For the text-containing cell, return its midpoint in (X, Y) coordinate format. 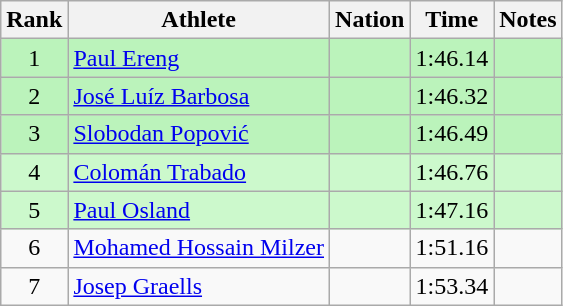
3 (34, 134)
Nation (370, 20)
Slobodan Popović (199, 134)
1:46.32 (452, 96)
1:46.49 (452, 134)
1:46.14 (452, 58)
Athlete (199, 20)
1:46.76 (452, 172)
Notes (528, 20)
5 (34, 210)
4 (34, 172)
Colomán Trabado (199, 172)
6 (34, 248)
Mohamed Hossain Milzer (199, 248)
1:47.16 (452, 210)
Paul Ereng (199, 58)
1:51.16 (452, 248)
Time (452, 20)
7 (34, 286)
1:53.34 (452, 286)
Rank (34, 20)
1 (34, 58)
2 (34, 96)
Josep Graells (199, 286)
José Luíz Barbosa (199, 96)
Paul Osland (199, 210)
